For the text-containing cell, return its midpoint in [x, y] coordinate format. 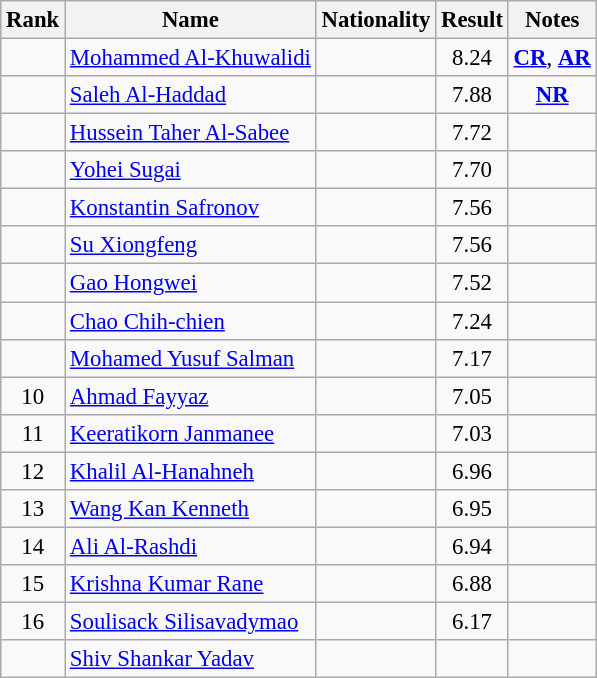
6.88 [472, 584]
Nationality [376, 20]
13 [33, 509]
15 [33, 584]
Name [191, 20]
Keeratikorn Janmanee [191, 433]
6.95 [472, 509]
CR, AR [552, 58]
7.17 [472, 358]
Wang Kan Kenneth [191, 509]
Gao Hongwei [191, 283]
Su Xiongfeng [191, 245]
6.94 [472, 546]
Ali Al-Rashdi [191, 546]
8.24 [472, 58]
6.96 [472, 471]
12 [33, 471]
7.70 [472, 170]
7.72 [472, 133]
10 [33, 396]
11 [33, 433]
Chao Chih-chien [191, 321]
Khalil Al-Hanahneh [191, 471]
Krishna Kumar Rane [191, 584]
Konstantin Safronov [191, 208]
Saleh Al-Haddad [191, 95]
Hussein Taher Al-Sabee [191, 133]
Ahmad Fayyaz [191, 396]
Yohei Sugai [191, 170]
Rank [33, 20]
Notes [552, 20]
16 [33, 621]
7.24 [472, 321]
Soulisack Silisavadymao [191, 621]
7.88 [472, 95]
Shiv Shankar Yadav [191, 659]
NR [552, 95]
7.03 [472, 433]
Result [472, 20]
Mohammed Al-Khuwalidi [191, 58]
6.17 [472, 621]
7.52 [472, 283]
14 [33, 546]
Mohamed Yusuf Salman [191, 358]
7.05 [472, 396]
